For the text-containing cell, return its midpoint in [x, y] coordinate format. 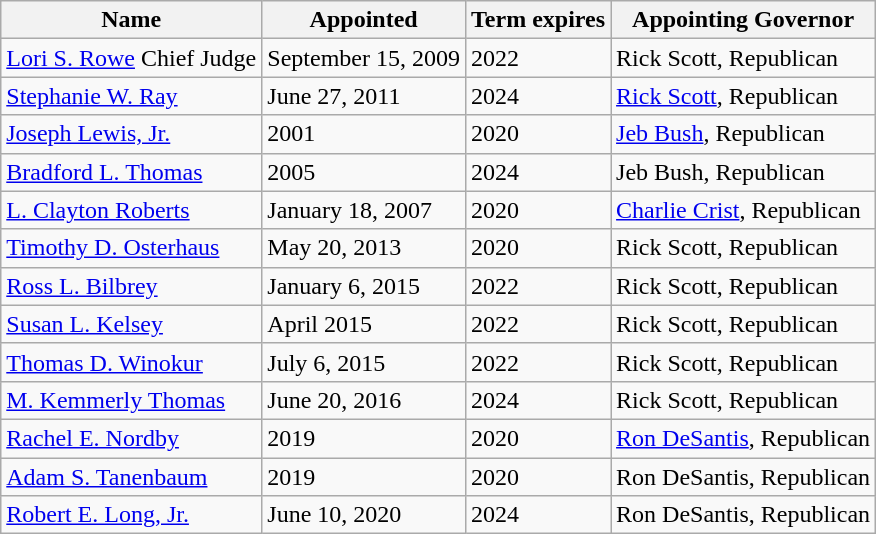
January 18, 2007 [364, 210]
Thomas D. Winokur [132, 362]
Appointed [364, 20]
Timothy D. Osterhaus [132, 248]
Joseph Lewis, Jr. [132, 134]
M. Kemmerly Thomas [132, 400]
2005 [364, 172]
Rachel E. Nordby [132, 438]
June 27, 2011 [364, 96]
Stephanie W. Ray [132, 96]
Bradford L. Thomas [132, 172]
April 2015 [364, 324]
July 6, 2015 [364, 362]
Adam S. Tanenbaum [132, 477]
January 6, 2015 [364, 286]
Name [132, 20]
Charlie Crist, Republican [744, 210]
Term expires [538, 20]
June 20, 2016 [364, 400]
September 15, 2009 [364, 58]
L. Clayton Roberts [132, 210]
2001 [364, 134]
June 10, 2020 [364, 515]
May 20, 2013 [364, 248]
Robert E. Long, Jr. [132, 515]
Ross L. Bilbrey [132, 286]
Lori S. Rowe Chief Judge [132, 58]
Susan L. Kelsey [132, 324]
Appointing Governor [744, 20]
